Determine the (x, y) coordinate at the center of the cell enclosing the given text.  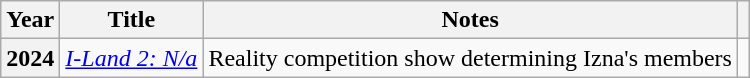
2024 (30, 58)
Reality competition show determining Izna's members (470, 58)
Title (132, 20)
I-Land 2: N/a (132, 58)
Notes (470, 20)
Year (30, 20)
